Output the [X, Y] coordinate of the center of the cell containing the given text.  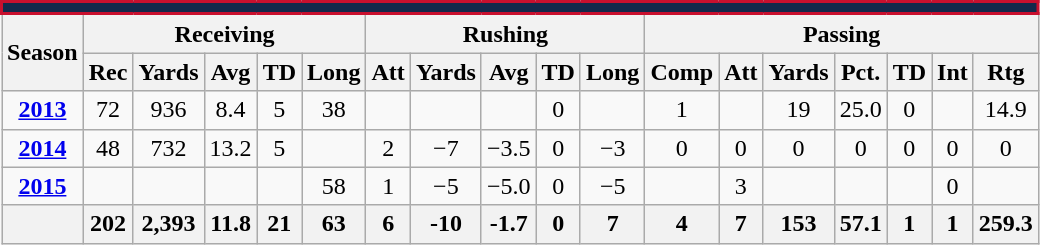
2013 [43, 110]
63 [334, 224]
-1.7 [508, 224]
21 [279, 224]
−3.5 [508, 148]
2 [388, 148]
25.0 [860, 110]
259.3 [1006, 224]
14.9 [1006, 110]
Rtg [1006, 72]
-10 [446, 224]
−5.0 [508, 186]
Passing [842, 34]
58 [334, 186]
Int [953, 72]
2,393 [168, 224]
153 [798, 224]
72 [108, 110]
936 [168, 110]
19 [798, 110]
38 [334, 110]
Season [43, 52]
−7 [446, 148]
8.4 [230, 110]
Receiving [224, 34]
−3 [612, 148]
48 [108, 148]
Pct. [860, 72]
Rec [108, 72]
732 [168, 148]
2015 [43, 186]
2014 [43, 148]
57.1 [860, 224]
6 [388, 224]
13.2 [230, 148]
4 [682, 224]
Comp [682, 72]
11.8 [230, 224]
Rushing [506, 34]
3 [741, 186]
202 [108, 224]
